Detect which cell encompasses the target text, then output its (X, Y) center coordinate. 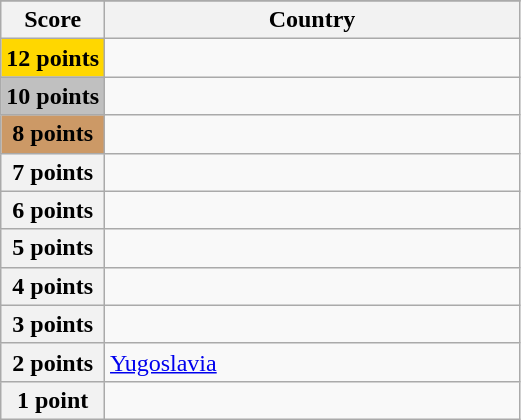
6 points (53, 210)
Country (312, 20)
8 points (53, 134)
10 points (53, 96)
2 points (53, 362)
Yugoslavia (312, 362)
1 point (53, 400)
4 points (53, 286)
Score (53, 20)
3 points (53, 324)
7 points (53, 172)
5 points (53, 248)
12 points (53, 58)
